Search for the cell housing the specified text and yield its [x, y] center coordinate. 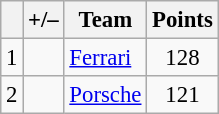
Porsche [106, 95]
+/– [44, 20]
Team [106, 20]
121 [182, 95]
128 [182, 58]
2 [12, 95]
Ferrari [106, 58]
Points [182, 20]
1 [12, 58]
